Provide the [x, y] coordinate of the cell's center where the given text is located.  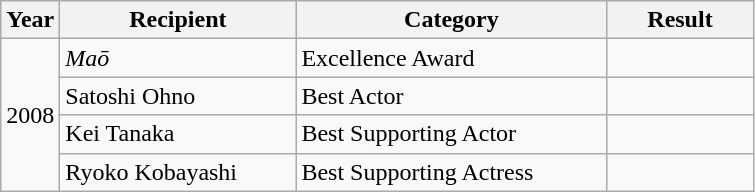
Maō [178, 58]
Category [452, 20]
Kei Tanaka [178, 134]
Recipient [178, 20]
2008 [30, 115]
Satoshi Ohno [178, 96]
Best Actor [452, 96]
Result [680, 20]
Best Supporting Actor [452, 134]
Year [30, 20]
Ryoko Kobayashi [178, 172]
Excellence Award [452, 58]
Best Supporting Actress [452, 172]
